Search for the cell housing the specified text and yield its [X, Y] center coordinate. 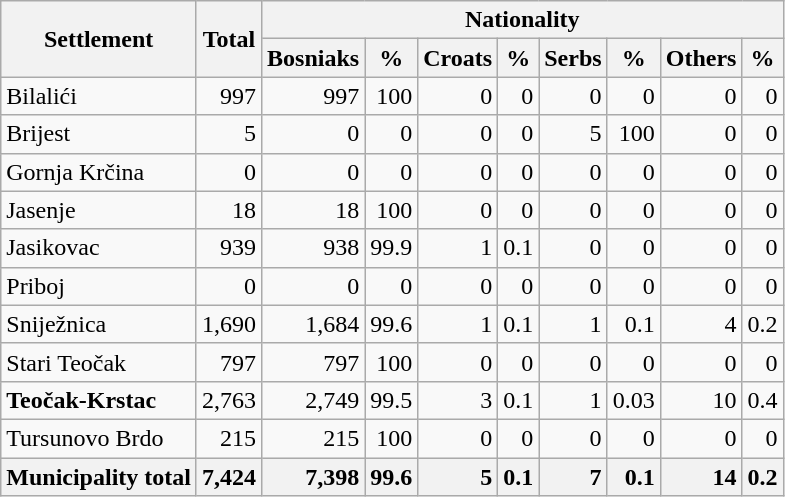
938 [314, 248]
7,398 [314, 477]
Nationality [522, 20]
4 [701, 324]
14 [701, 477]
2,749 [314, 400]
Brijest [99, 134]
0.03 [634, 400]
Total [228, 39]
Croats [458, 58]
7,424 [228, 477]
1,690 [228, 324]
0.4 [762, 400]
Teočak-Krstac [99, 400]
1,684 [314, 324]
Gornja Krčina [99, 172]
Others [701, 58]
99.5 [392, 400]
Bosniaks [314, 58]
10 [701, 400]
Priboj [99, 286]
2,763 [228, 400]
Serbs [573, 58]
Bilalići [99, 96]
Sniježnica [99, 324]
Tursunovo Brdo [99, 438]
99.9 [392, 248]
7 [573, 477]
3 [458, 400]
Jasenje [99, 210]
Stari Teočak [99, 362]
Jasikovac [99, 248]
Settlement [99, 39]
939 [228, 248]
Municipality total [99, 477]
